Scan for the cell matching the given text and deliver its (x, y) coordinate at center. 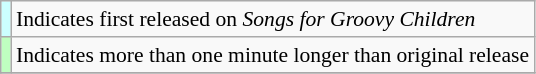
Indicates first released on Songs for Groovy Children (272, 19)
Indicates more than one minute longer than original release (272, 55)
